Determine the (X, Y) coordinate at the center of the cell enclosing the given text.  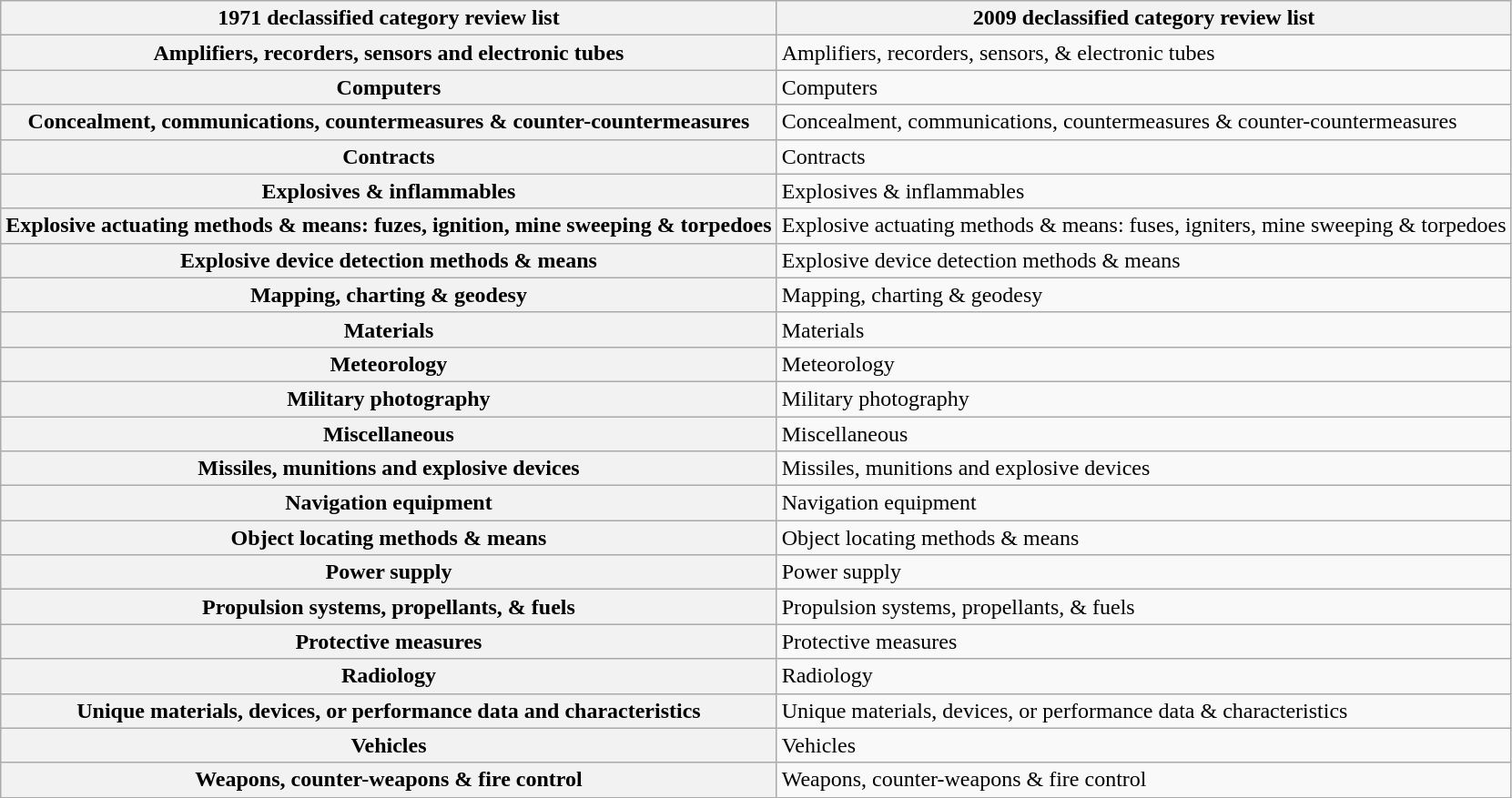
Explosive actuating methods & means: fuses, igniters, mine sweeping & torpedoes (1143, 226)
Unique materials, devices, or performance data and characteristics (389, 711)
Amplifiers, recorders, sensors and electronic tubes (389, 53)
Amplifiers, recorders, sensors, & electronic tubes (1143, 53)
Explosive actuating methods & means: fuzes, ignition, mine sweeping & torpedoes (389, 226)
2009 declassified category review list (1143, 18)
Unique materials, devices, or performance data & characteristics (1143, 711)
1971 declassified category review list (389, 18)
